For the text-containing cell, return its midpoint in (X, Y) coordinate format. 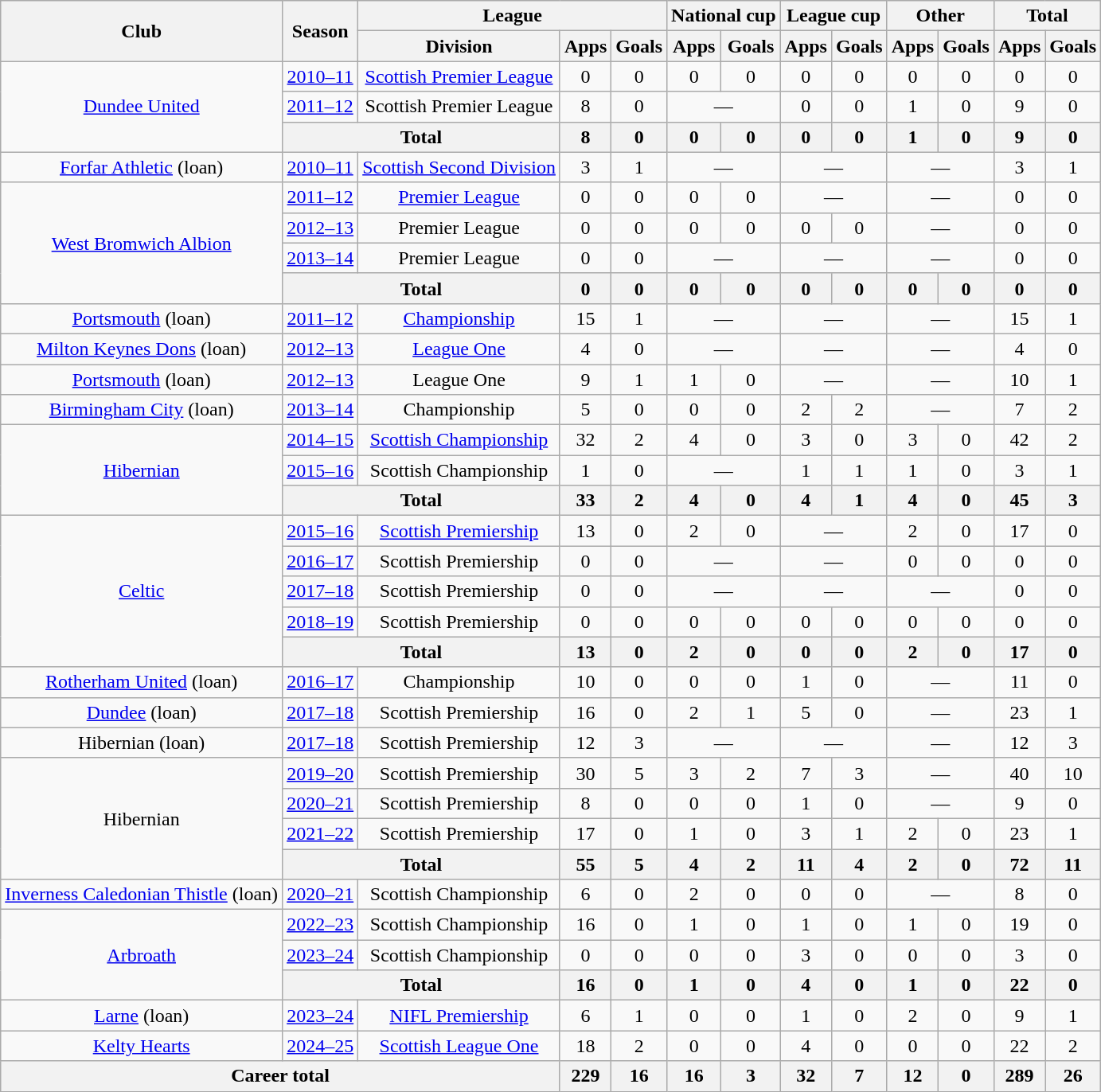
30 (585, 773)
2024–25 (320, 1046)
National cup (724, 16)
Rotherham United (loan) (142, 682)
League cup (834, 16)
2014–15 (320, 440)
40 (1019, 773)
Inverness Caledonian Thistle (loan) (142, 895)
Milton Keynes Dons (loan) (142, 349)
Career total (280, 1076)
Club (142, 31)
2021–22 (320, 833)
League (513, 16)
Other (940, 16)
2019–20 (320, 773)
42 (1019, 440)
Birmingham City (loan) (142, 410)
Scottish Second Division (459, 167)
Celtic (142, 591)
Arbroath (142, 955)
2018–19 (320, 622)
Forfar Athletic (loan) (142, 167)
Hibernian (loan) (142, 743)
45 (1019, 501)
Scottish League One (459, 1046)
Division (459, 46)
Dundee (loan) (142, 712)
Dundee United (142, 107)
26 (1073, 1076)
18 (585, 1046)
NIFL Premiership (459, 1016)
West Bromwich Albion (142, 243)
Season (320, 31)
72 (1019, 864)
Kelty Hearts (142, 1046)
229 (585, 1076)
19 (1019, 925)
2022–23 (320, 925)
55 (585, 864)
289 (1019, 1076)
Larne (loan) (142, 1016)
33 (585, 501)
